From the cell containing the given text, extract its center point as [X, Y] coordinate. 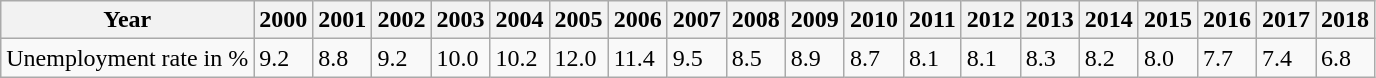
2016 [1226, 20]
2015 [1168, 20]
8.7 [874, 58]
8.5 [756, 58]
2014 [1108, 20]
2003 [460, 20]
6.8 [1346, 58]
8.2 [1108, 58]
2006 [638, 20]
2010 [874, 20]
8.0 [1168, 58]
11.4 [638, 58]
2002 [402, 20]
2012 [990, 20]
2001 [342, 20]
2005 [578, 20]
2008 [756, 20]
8.3 [1050, 58]
Unemployment rate in % [128, 58]
12.0 [578, 58]
8.9 [814, 58]
2011 [932, 20]
10.0 [460, 58]
2013 [1050, 20]
2004 [520, 20]
2000 [284, 20]
7.7 [1226, 58]
8.8 [342, 58]
2009 [814, 20]
9.5 [696, 58]
2018 [1346, 20]
2017 [1286, 20]
10.2 [520, 58]
2007 [696, 20]
7.4 [1286, 58]
Year [128, 20]
